Determine the [x, y] coordinate at the center of the cell enclosing the given text.  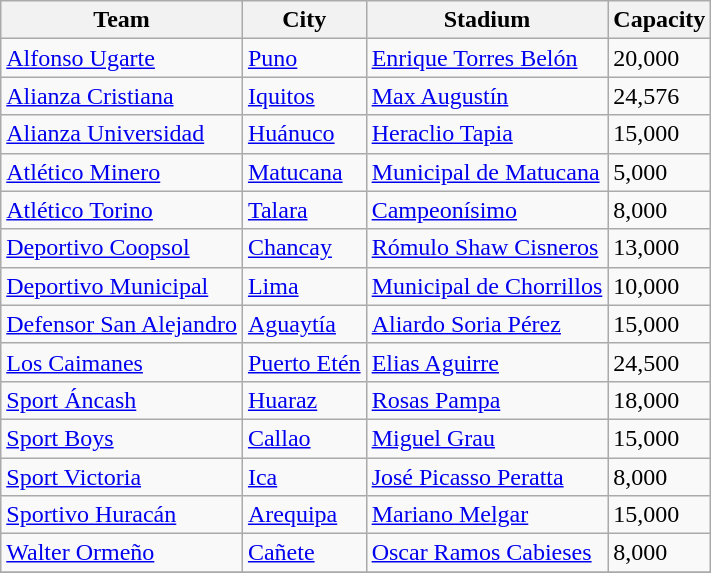
Team [122, 20]
5,000 [660, 172]
Walter Ormeño [122, 553]
13,000 [660, 248]
José Picasso Peratta [487, 477]
Atlético Torino [122, 210]
Max Augustín [487, 96]
Sport Boys [122, 438]
24,576 [660, 96]
Atlético Minero [122, 172]
Callao [304, 438]
Stadium [487, 20]
18,000 [660, 400]
Alianza Universidad [122, 134]
Aliardo Soria Pérez [487, 324]
Elias Aguirre [487, 362]
Puerto Etén [304, 362]
Sportivo Huracán [122, 515]
Sport Áncash [122, 400]
Los Caimanes [122, 362]
Huánuco [304, 134]
Deportivo Coopsol [122, 248]
Ica [304, 477]
Chancay [304, 248]
10,000 [660, 286]
City [304, 20]
Mariano Melgar [487, 515]
Alianza Cristiana [122, 96]
Huaraz [304, 400]
Aguaytía [304, 324]
24,500 [660, 362]
Campeonísimo [487, 210]
Heraclio Tapia [487, 134]
Deportivo Municipal [122, 286]
Arequipa [304, 515]
Puno [304, 58]
Cañete [304, 553]
Miguel Grau [487, 438]
Oscar Ramos Cabieses [487, 553]
Rómulo Shaw Cisneros [487, 248]
Capacity [660, 20]
Municipal de Chorrillos [487, 286]
Alfonso Ugarte [122, 58]
Defensor San Alejandro [122, 324]
Municipal de Matucana [487, 172]
20,000 [660, 58]
Talara [304, 210]
Matucana [304, 172]
Sport Victoria [122, 477]
Enrique Torres Belón [487, 58]
Rosas Pampa [487, 400]
Lima [304, 286]
Iquitos [304, 96]
